Scan for the cell matching the given text and deliver its (x, y) coordinate at center. 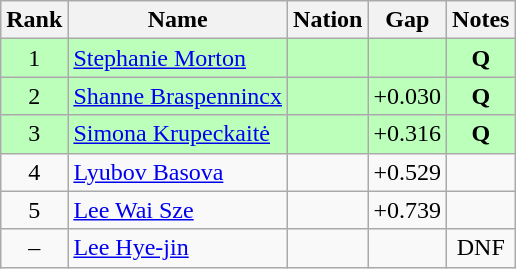
3 (34, 134)
Notes (481, 20)
Lee Wai Sze (178, 210)
Stephanie Morton (178, 58)
Lee Hye-jin (178, 248)
4 (34, 172)
+0.316 (408, 134)
+0.739 (408, 210)
Simona Krupeckaitė (178, 134)
Name (178, 20)
5 (34, 210)
Nation (328, 20)
– (34, 248)
+0.030 (408, 96)
2 (34, 96)
1 (34, 58)
Lyubov Basova (178, 172)
Rank (34, 20)
DNF (481, 248)
Gap (408, 20)
Shanne Braspennincx (178, 96)
+0.529 (408, 172)
